Locate the cell with the specified text and output its (x, y) center coordinate. 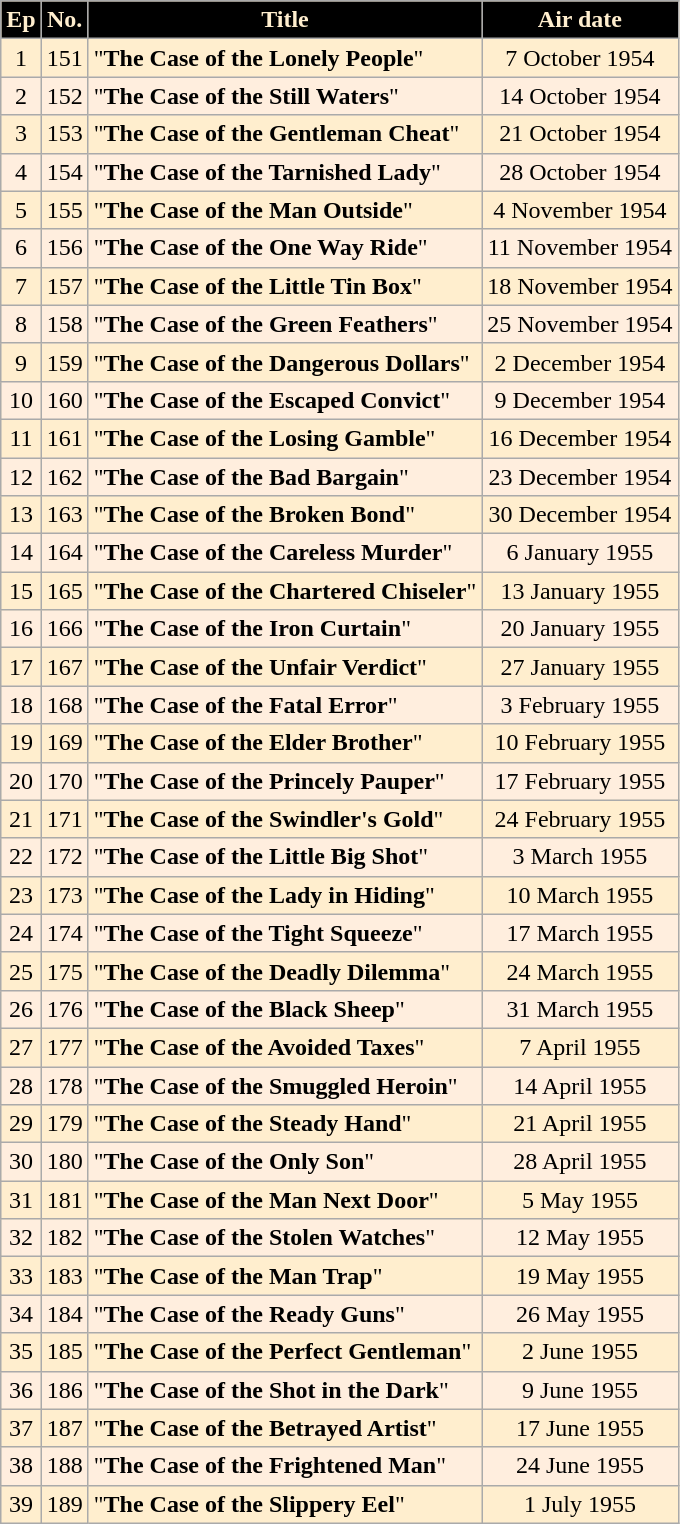
"The Case of the Tight Squeeze" (284, 933)
181 (64, 1200)
166 (64, 629)
188 (64, 1466)
177 (64, 1047)
10 February 1955 (580, 743)
11 (21, 438)
26 May 1955 (580, 1314)
28 (21, 1085)
"The Case of the Escaped Convict" (284, 400)
28 October 1954 (580, 172)
6 January 1955 (580, 553)
2 (21, 96)
33 (21, 1276)
"The Case of the Lady in Hiding" (284, 895)
"The Case of the Chartered Chiseler" (284, 591)
186 (64, 1390)
"The Case of the Fatal Error" (284, 705)
171 (64, 819)
153 (64, 134)
1 July 1955 (580, 1504)
189 (64, 1504)
14 October 1954 (580, 96)
5 May 1955 (580, 1200)
170 (64, 781)
179 (64, 1124)
168 (64, 705)
38 (21, 1466)
"The Case of the Gentleman Cheat" (284, 134)
159 (64, 362)
165 (64, 591)
18 November 1954 (580, 286)
32 (21, 1238)
151 (64, 58)
154 (64, 172)
4 (21, 172)
24 (21, 933)
183 (64, 1276)
24 March 1955 (580, 971)
2 December 1954 (580, 362)
187 (64, 1428)
17 (21, 667)
160 (64, 400)
36 (21, 1390)
6 (21, 248)
30 December 1954 (580, 515)
19 May 1955 (580, 1276)
"The Case of the Smuggled Heroin" (284, 1085)
22 (21, 857)
14 April 1955 (580, 1085)
"The Case of the Elder Brother" (284, 743)
25 November 1954 (580, 324)
1 (21, 58)
"The Case of the Lonely People" (284, 58)
21 (21, 819)
30 (21, 1162)
161 (64, 438)
10 March 1955 (580, 895)
174 (64, 933)
185 (64, 1352)
17 June 1955 (580, 1428)
13 (21, 515)
Ep (21, 20)
29 (21, 1124)
28 April 1955 (580, 1162)
"The Case of the Frightened Man" (284, 1466)
152 (64, 96)
162 (64, 477)
"The Case of the Swindler's Gold" (284, 819)
182 (64, 1238)
12 (21, 477)
"The Case of the Princely Pauper" (284, 781)
157 (64, 286)
23 December 1954 (580, 477)
"The Case of the Losing Gamble" (284, 438)
"The Case of the Green Feathers" (284, 324)
Title (284, 20)
20 (21, 781)
"The Case of the Slippery Eel" (284, 1504)
176 (64, 1009)
"The Case of the Stolen Watches" (284, 1238)
17 March 1955 (580, 933)
"The Case of the Deadly Dilemma" (284, 971)
"The Case of the Dangerous Dollars" (284, 362)
156 (64, 248)
7 (21, 286)
163 (64, 515)
169 (64, 743)
26 (21, 1009)
21 October 1954 (580, 134)
27 (21, 1047)
172 (64, 857)
"The Case of the Perfect Gentleman" (284, 1352)
9 December 1954 (580, 400)
"The Case of the Black Sheep" (284, 1009)
16 (21, 629)
24 February 1955 (580, 819)
34 (21, 1314)
21 April 1955 (580, 1124)
16 December 1954 (580, 438)
"The Case of the Little Tin Box" (284, 286)
17 February 1955 (580, 781)
39 (21, 1504)
"The Case of the Man Trap" (284, 1276)
"The Case of the Shot in the Dark" (284, 1390)
"The Case of the Little Big Shot" (284, 857)
"The Case of the Still Waters" (284, 96)
10 (21, 400)
15 (21, 591)
9 June 1955 (580, 1390)
12 May 1955 (580, 1238)
"The Case of the Man Outside" (284, 210)
23 (21, 895)
4 November 1954 (580, 210)
37 (21, 1428)
"The Case of the Broken Bond" (284, 515)
7 October 1954 (580, 58)
20 January 1955 (580, 629)
Air date (580, 20)
"The Case of the Tarnished Lady" (284, 172)
"The Case of the Only Son" (284, 1162)
155 (64, 210)
167 (64, 667)
25 (21, 971)
No. (64, 20)
5 (21, 210)
3 (21, 134)
31 (21, 1200)
"The Case of the Avoided Taxes" (284, 1047)
175 (64, 971)
24 June 1955 (580, 1466)
3 March 1955 (580, 857)
184 (64, 1314)
"The Case of the Betrayed Artist" (284, 1428)
"The Case of the Man Next Door" (284, 1200)
3 February 1955 (580, 705)
18 (21, 705)
180 (64, 1162)
"The Case of the One Way Ride" (284, 248)
8 (21, 324)
19 (21, 743)
31 March 1955 (580, 1009)
11 November 1954 (580, 248)
178 (64, 1085)
173 (64, 895)
158 (64, 324)
"The Case of the Careless Murder" (284, 553)
2 June 1955 (580, 1352)
"The Case of the Unfair Verdict" (284, 667)
35 (21, 1352)
164 (64, 553)
13 January 1955 (580, 591)
"The Case of the Steady Hand" (284, 1124)
9 (21, 362)
"The Case of the Iron Curtain" (284, 629)
14 (21, 553)
27 January 1955 (580, 667)
7 April 1955 (580, 1047)
"The Case of the Bad Bargain" (284, 477)
"The Case of the Ready Guns" (284, 1314)
